Locate the cell with the specified text and output its (x, y) center coordinate. 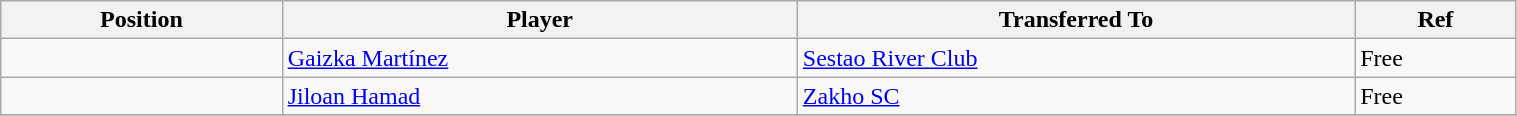
Jiloan Hamad (540, 96)
Ref (1436, 20)
Zakho SC (1076, 96)
Sestao River Club (1076, 58)
Player (540, 20)
Gaizka Martínez (540, 58)
Transferred To (1076, 20)
Position (142, 20)
